Locate the cell with the specified text and output its [x, y] center coordinate. 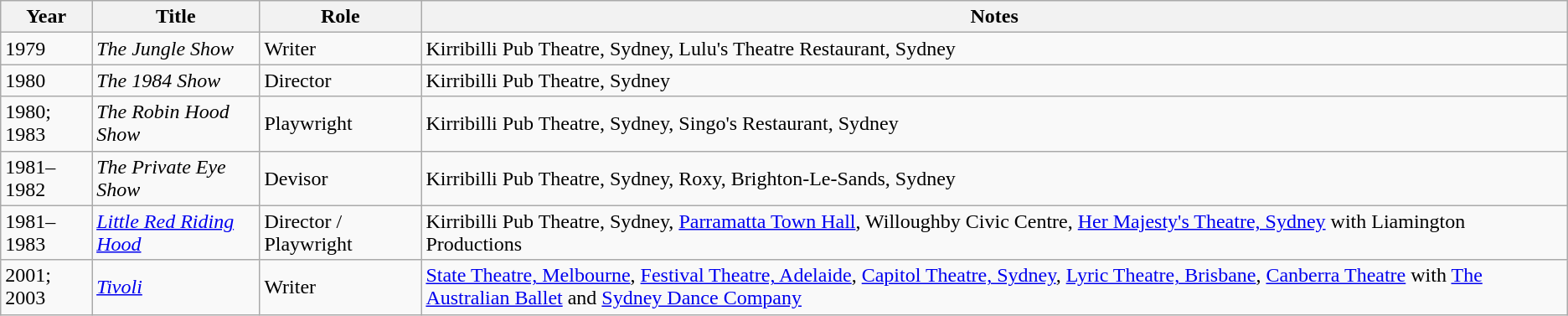
Playwright [340, 124]
2001; 2003 [47, 287]
Devisor [340, 178]
1981–1982 [47, 178]
Kirribilli Pub Theatre, Sydney, Parramatta Town Hall, Willoughby Civic Centre, Her Majesty's Theatre, Sydney with Liamington Productions [994, 233]
Notes [994, 17]
The Jungle Show [176, 49]
1979 [47, 49]
Tivoli [176, 287]
The Private Eye Show [176, 178]
Kirribilli Pub Theatre, Sydney, Roxy, Brighton-Le-Sands, Sydney [994, 178]
Kirribilli Pub Theatre, Sydney, Lulu's Theatre Restaurant, Sydney [994, 49]
Title [176, 17]
Role [340, 17]
1980; 1983 [47, 124]
Year [47, 17]
Director [340, 80]
1981–1983 [47, 233]
The Robin Hood Show [176, 124]
Kirribilli Pub Theatre, Sydney, Singo's Restaurant, Sydney [994, 124]
The 1984 Show [176, 80]
1980 [47, 80]
Little Red Riding Hood [176, 233]
Director / Playwright [340, 233]
Kirribilli Pub Theatre, Sydney [994, 80]
